Pinpoint the cell where the given text exists, returning its [x, y] midpoint coordinate. 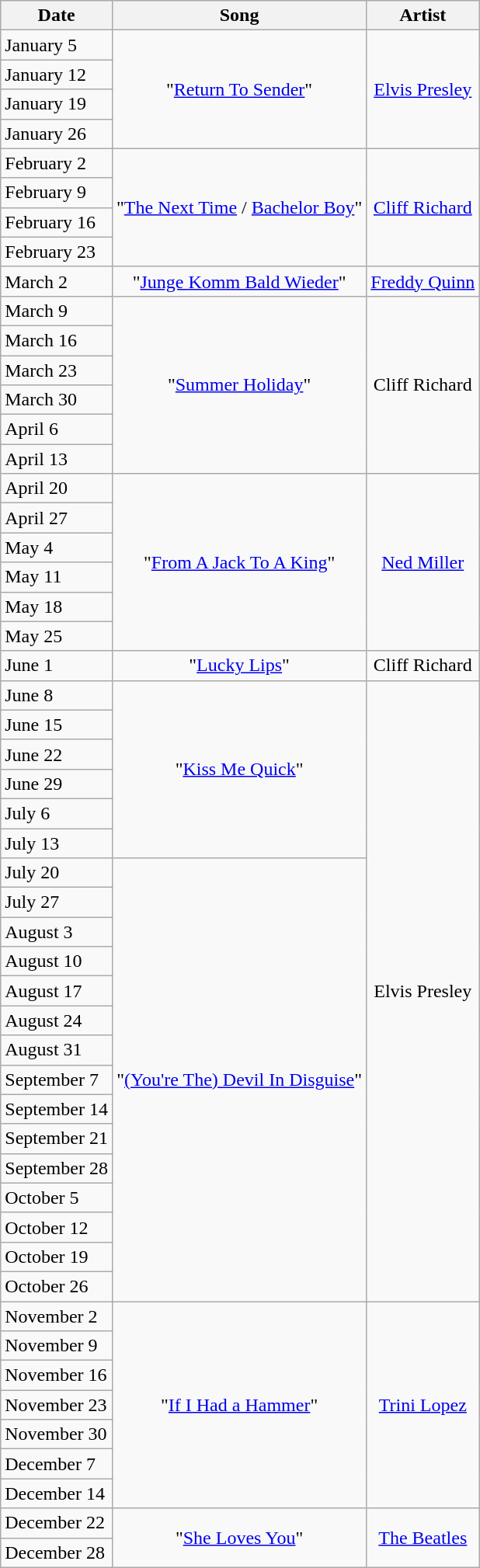
"Summer Holiday" [239, 384]
Ned Miller [423, 562]
January 12 [57, 75]
November 9 [57, 1346]
October 12 [57, 1227]
June 22 [57, 754]
December 22 [57, 1523]
November 30 [57, 1434]
August 10 [57, 961]
April 6 [57, 429]
March 9 [57, 311]
September 7 [57, 1080]
June 8 [57, 695]
"Junge Komm Bald Wieder" [239, 281]
March 16 [57, 340]
Date [57, 16]
February 23 [57, 252]
March 30 [57, 400]
August 24 [57, 1020]
"Return To Sender" [239, 89]
October 19 [57, 1257]
May 18 [57, 607]
Trini Lopez [423, 1405]
October 26 [57, 1286]
December 7 [57, 1464]
The Beatles [423, 1538]
May 4 [57, 548]
September 14 [57, 1109]
October 5 [57, 1198]
December 14 [57, 1493]
December 28 [57, 1552]
"From A Jack To A King" [239, 562]
August 17 [57, 991]
September 21 [57, 1139]
August 3 [57, 932]
November 16 [57, 1375]
July 6 [57, 813]
January 26 [57, 134]
Freddy Quinn [423, 281]
May 25 [57, 636]
"The Next Time / Bachelor Boy" [239, 207]
May 11 [57, 577]
Song [239, 16]
March 2 [57, 281]
September 28 [57, 1168]
"If I Had a Hammer" [239, 1405]
April 20 [57, 488]
January 5 [57, 45]
February 9 [57, 193]
March 23 [57, 370]
July 27 [57, 902]
November 23 [57, 1405]
June 29 [57, 784]
November 2 [57, 1316]
"Kiss Me Quick" [239, 769]
February 16 [57, 222]
"Lucky Lips" [239, 666]
"(You're The) Devil In Disguise" [239, 1080]
June 15 [57, 725]
February 2 [57, 163]
April 27 [57, 518]
August 31 [57, 1050]
April 13 [57, 459]
January 19 [57, 104]
July 13 [57, 843]
"She Loves You" [239, 1538]
June 1 [57, 666]
July 20 [57, 873]
Artist [423, 16]
